Detect which cell encompasses the target text, then output its (x, y) center coordinate. 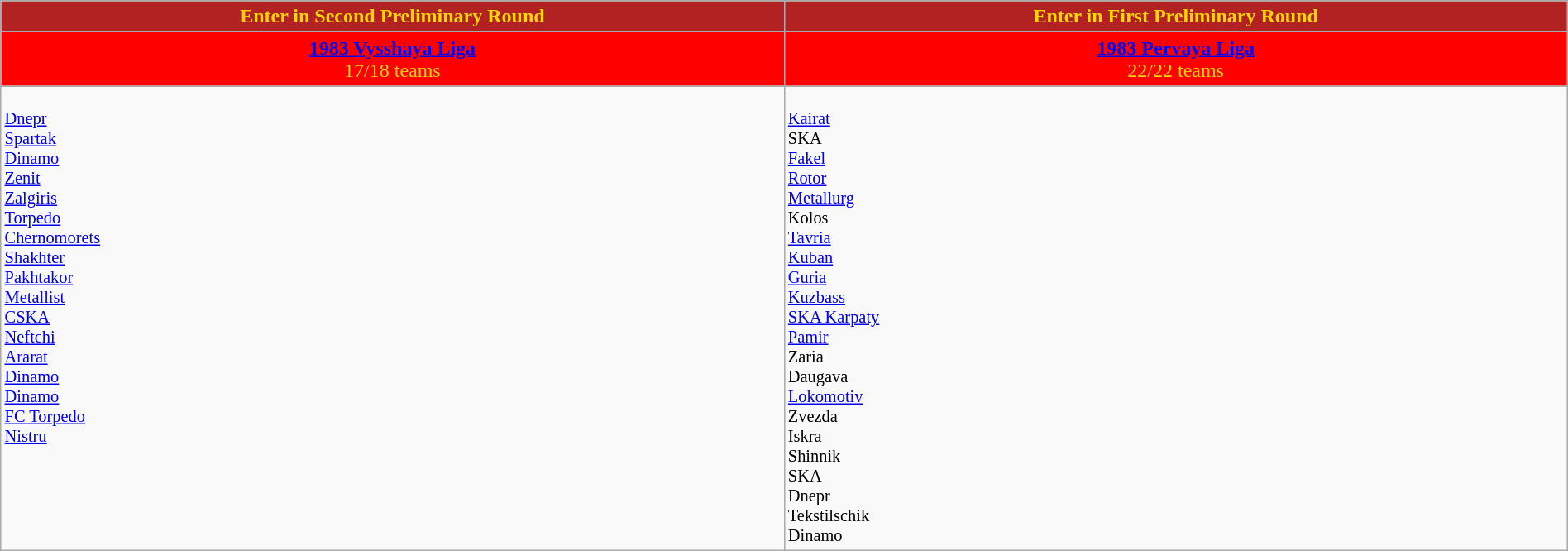
Enter in First Preliminary Round (1176, 17)
1983 Vysshaya Liga17/18 teams (392, 60)
Dnepr Spartak Dinamo Zenit Zalgiris Torpedo Chernomorets Shakhter Pakhtakor Metallist CSKA Neftchi Ararat Dinamo Dinamo FC Torpedo Nistru (392, 319)
Enter in Second Preliminary Round (392, 17)
1983 Pervaya Liga22/22 teams (1176, 60)
